For the text-containing cell, return its midpoint in [x, y] coordinate format. 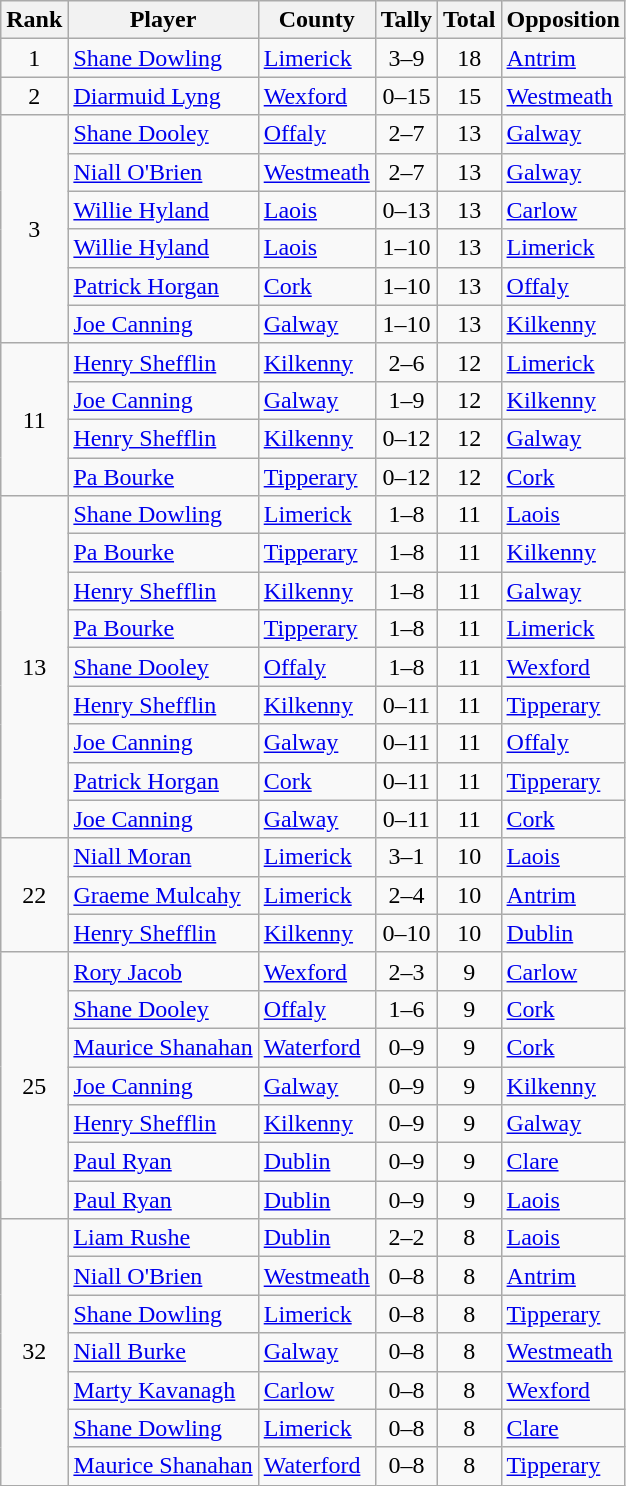
3 [34, 229]
0–10 [406, 933]
0–15 [406, 96]
15 [469, 96]
Marty Kavanagh [163, 1390]
Player [163, 20]
Rory Jacob [163, 971]
25 [34, 1085]
County [316, 20]
2–4 [406, 895]
2–3 [406, 971]
0–13 [406, 210]
1–9 [406, 400]
Tally [406, 20]
2–2 [406, 1238]
3–9 [406, 58]
3–1 [406, 857]
1–6 [406, 1009]
Diarmuid Lyng [163, 96]
Rank [34, 20]
22 [34, 895]
1 [34, 58]
Liam Rushe [163, 1238]
Niall Moran [163, 857]
Opposition [563, 20]
18 [469, 58]
2 [34, 96]
Niall Burke [163, 1352]
Total [469, 20]
Graeme Mulcahy [163, 895]
32 [34, 1352]
2–6 [406, 362]
